Pinpoint the cell where the given text exists, returning its (x, y) midpoint coordinate. 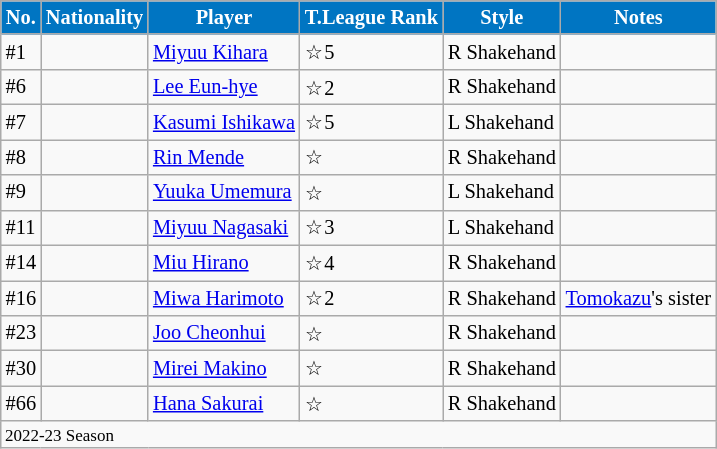
Miwa Harimoto (224, 298)
Style (502, 17)
#6 (21, 86)
Yuuka Umemura (224, 192)
2022-23 Season (358, 434)
Mirei Makino (224, 368)
#7 (21, 122)
#30 (21, 368)
#23 (21, 332)
Notes (638, 17)
Tomokazu's sister (638, 298)
No. (21, 17)
T.League Rank (372, 17)
Player (224, 17)
Lee Eun-hye (224, 86)
#8 (21, 156)
☆3 (372, 228)
#11 (21, 228)
Miu Hirano (224, 262)
Rin Mende (224, 156)
#9 (21, 192)
#66 (21, 404)
☆4 (372, 262)
Miyuu Kihara (224, 52)
Nationality (94, 17)
Hana Sakurai (224, 404)
#14 (21, 262)
#1 (21, 52)
Miyuu Nagasaki (224, 228)
#16 (21, 298)
Joo Cheonhui (224, 332)
Kasumi Ishikawa (224, 122)
